Provide the [x, y] coordinate of the cell's center where the given text is located.  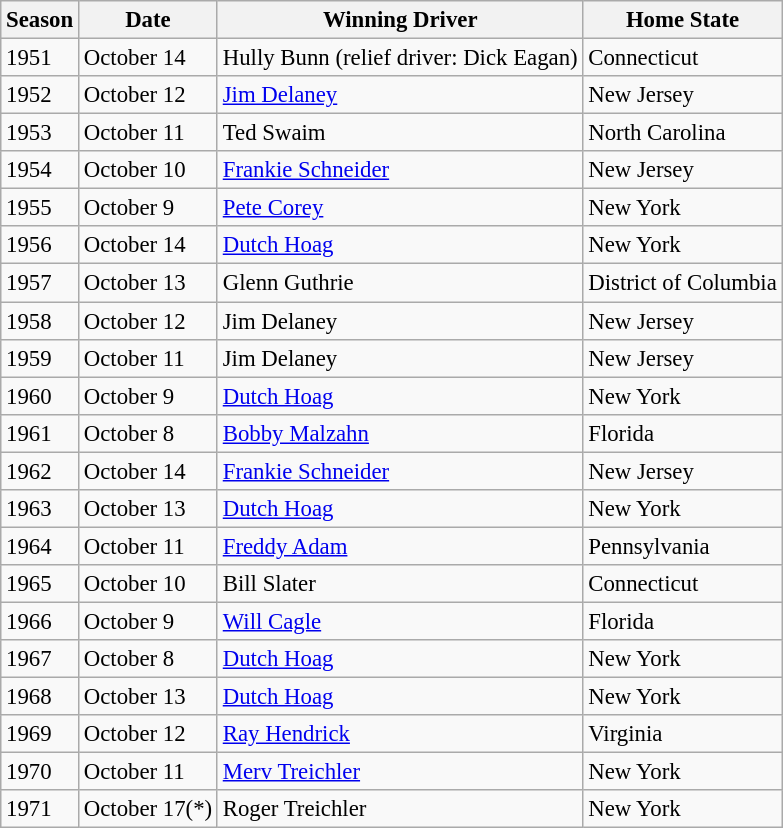
Bill Slater [400, 584]
Ted Swaim [400, 133]
1954 [40, 170]
1957 [40, 283]
1953 [40, 133]
1955 [40, 208]
North Carolina [682, 133]
1965 [40, 584]
Freddy Adam [400, 546]
1960 [40, 396]
1968 [40, 697]
Roger Treichler [400, 809]
Pete Corey [400, 208]
1959 [40, 358]
1963 [40, 509]
Winning Driver [400, 20]
1952 [40, 95]
October 17(*) [148, 809]
Glenn Guthrie [400, 283]
1967 [40, 659]
1970 [40, 772]
Pennsylvania [682, 546]
1956 [40, 245]
Hully Bunn (relief driver: Dick Eagan) [400, 58]
Season [40, 20]
Will Cagle [400, 621]
Home State [682, 20]
1961 [40, 433]
Merv Treichler [400, 772]
Bobby Malzahn [400, 433]
1962 [40, 471]
Virginia [682, 734]
1958 [40, 321]
Ray Hendrick [400, 734]
Date [148, 20]
District of Columbia [682, 283]
1966 [40, 621]
1964 [40, 546]
1951 [40, 58]
1969 [40, 734]
1971 [40, 809]
